Capture the cell that displays the provided text and extract its [X, Y] central coordinate. 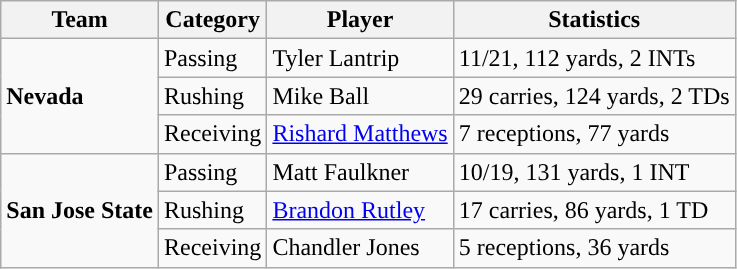
San Jose State [80, 210]
Category [212, 20]
Matt Faulkner [360, 172]
5 receptions, 36 yards [594, 248]
Chandler Jones [360, 248]
29 carries, 124 yards, 2 TDs [594, 96]
7 receptions, 77 yards [594, 134]
Nevada [80, 96]
Mike Ball [360, 96]
10/19, 131 yards, 1 INT [594, 172]
Team [80, 20]
Tyler Lantrip [360, 58]
17 carries, 86 yards, 1 TD [594, 210]
Player [360, 20]
Rishard Matthews [360, 134]
11/21, 112 yards, 2 INTs [594, 58]
Statistics [594, 20]
Brandon Rutley [360, 210]
